For the text-containing cell, return its midpoint in [X, Y] coordinate format. 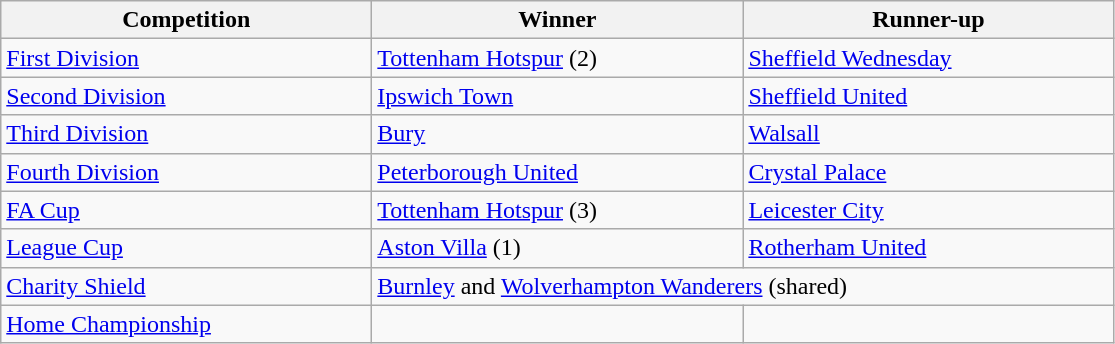
Competition [186, 20]
Rotherham United [928, 248]
Second Division [186, 96]
Leicester City [928, 210]
Ipswich Town [558, 96]
Burnley and Wolverhampton Wanderers (shared) [743, 286]
Runner-up [928, 20]
First Division [186, 58]
FA Cup [186, 210]
Crystal Palace [928, 172]
Fourth Division [186, 172]
Tottenham Hotspur (3) [558, 210]
Walsall [928, 134]
Sheffield Wednesday [928, 58]
Peterborough United [558, 172]
Third Division [186, 134]
Bury [558, 134]
League Cup [186, 248]
Sheffield United [928, 96]
Aston Villa (1) [558, 248]
Home Championship [186, 324]
Tottenham Hotspur (2) [558, 58]
Charity Shield [186, 286]
Winner [558, 20]
